Output the [X, Y] coordinate of the center of the cell containing the given text.  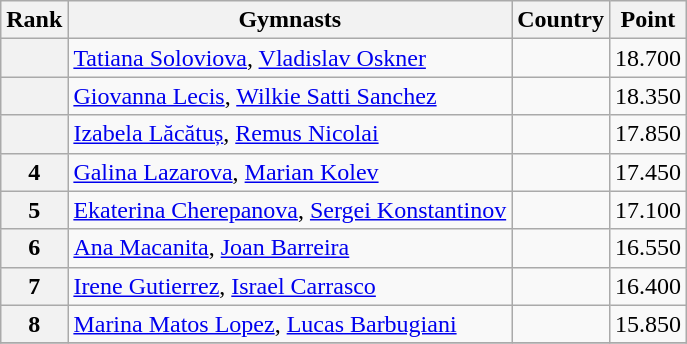
Izabela Lăcătuș, Remus Nicolai [290, 134]
5 [34, 210]
Rank [34, 20]
Ekaterina Cherepanova, Sergei Konstantinov [290, 210]
Irene Gutierrez, Israel Carrasco [290, 286]
16.550 [648, 248]
7 [34, 286]
18.700 [648, 58]
16.400 [648, 286]
Ana Macanita, Joan Barreira [290, 248]
Gymnasts [290, 20]
17.850 [648, 134]
4 [34, 172]
Tatiana Soloviova, Vladislav Oskner [290, 58]
Galina Lazarova, Marian Kolev [290, 172]
Country [561, 20]
Point [648, 20]
15.850 [648, 324]
18.350 [648, 96]
6 [34, 248]
Giovanna Lecis, Wilkie Satti Sanchez [290, 96]
17.450 [648, 172]
17.100 [648, 210]
Marina Matos Lopez, Lucas Barbugiani [290, 324]
8 [34, 324]
